Identify which cell holds the provided text, then report its (X, Y) central coordinate. 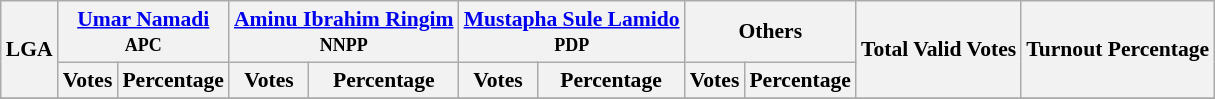
Aminu Ibrahim RingimNNPP (344, 32)
Mustapha Sule LamidoPDP (572, 32)
Turnout Percentage (1118, 50)
Umar NamadiAPC (144, 32)
LGA (30, 50)
Others (770, 32)
Total Valid Votes (938, 50)
